For the text-containing cell, return its midpoint in [X, Y] coordinate format. 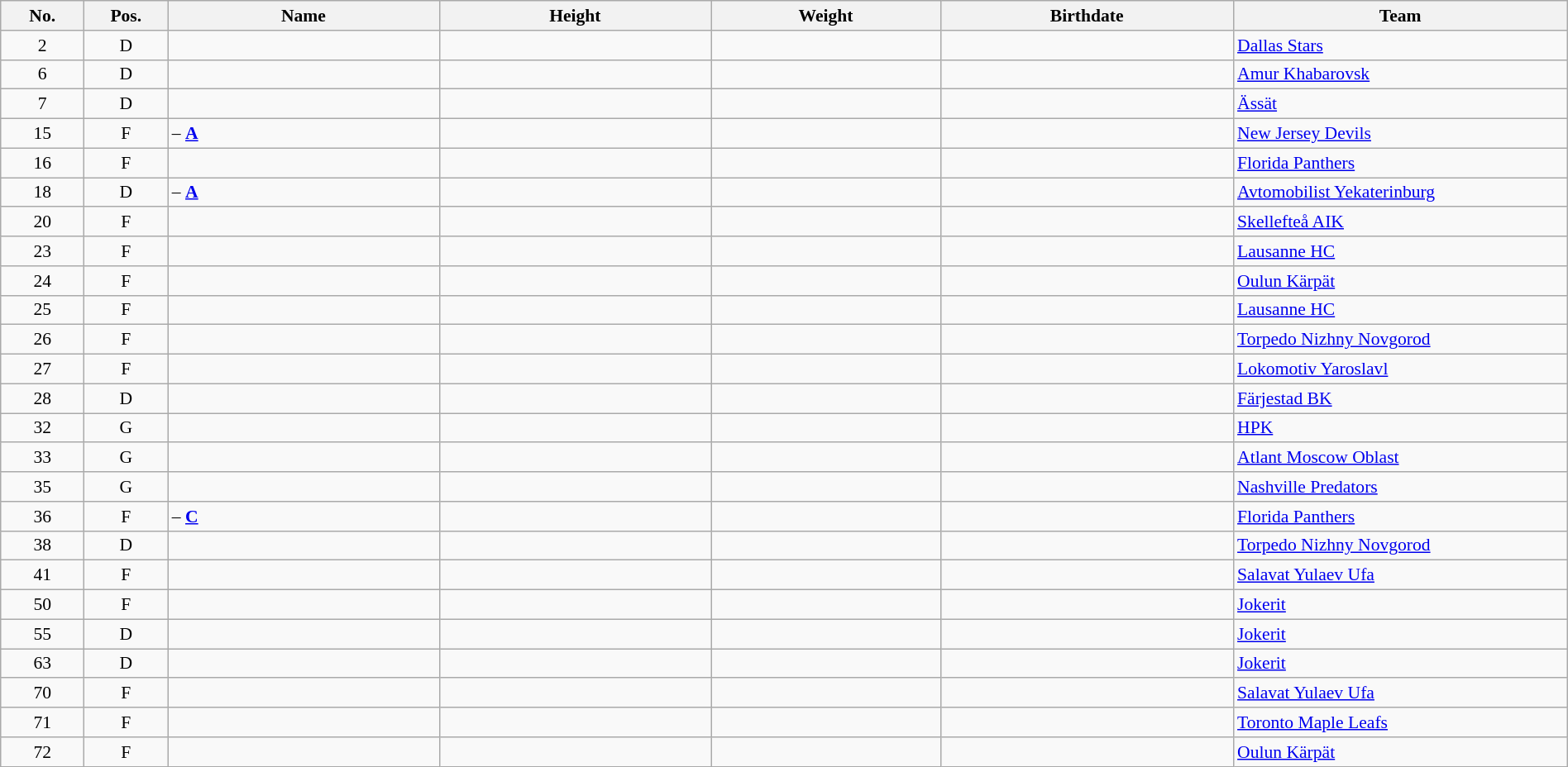
23 [43, 251]
24 [43, 281]
27 [43, 369]
15 [43, 134]
25 [43, 310]
26 [43, 340]
Ässät [1400, 104]
Team [1400, 16]
50 [43, 605]
7 [43, 104]
41 [43, 575]
35 [43, 487]
72 [43, 752]
28 [43, 398]
Toronto Maple Leafs [1400, 722]
Weight [826, 16]
New Jersey Devils [1400, 134]
32 [43, 428]
Dallas Stars [1400, 45]
No. [43, 16]
2 [43, 45]
– C [304, 517]
Färjestad BK [1400, 398]
Skellefteå AIK [1400, 222]
6 [43, 74]
Amur Khabarovsk [1400, 74]
38 [43, 545]
Avtomobilist Yekaterinburg [1400, 193]
Atlant Moscow Oblast [1400, 458]
20 [43, 222]
71 [43, 722]
Birthdate [1087, 16]
36 [43, 517]
16 [43, 163]
70 [43, 693]
Lokomotiv Yaroslavl [1400, 369]
HPK [1400, 428]
Height [575, 16]
Pos. [126, 16]
55 [43, 634]
18 [43, 193]
Name [304, 16]
Nashville Predators [1400, 487]
63 [43, 664]
33 [43, 458]
